Locate the cell with the specified text and output its (x, y) center coordinate. 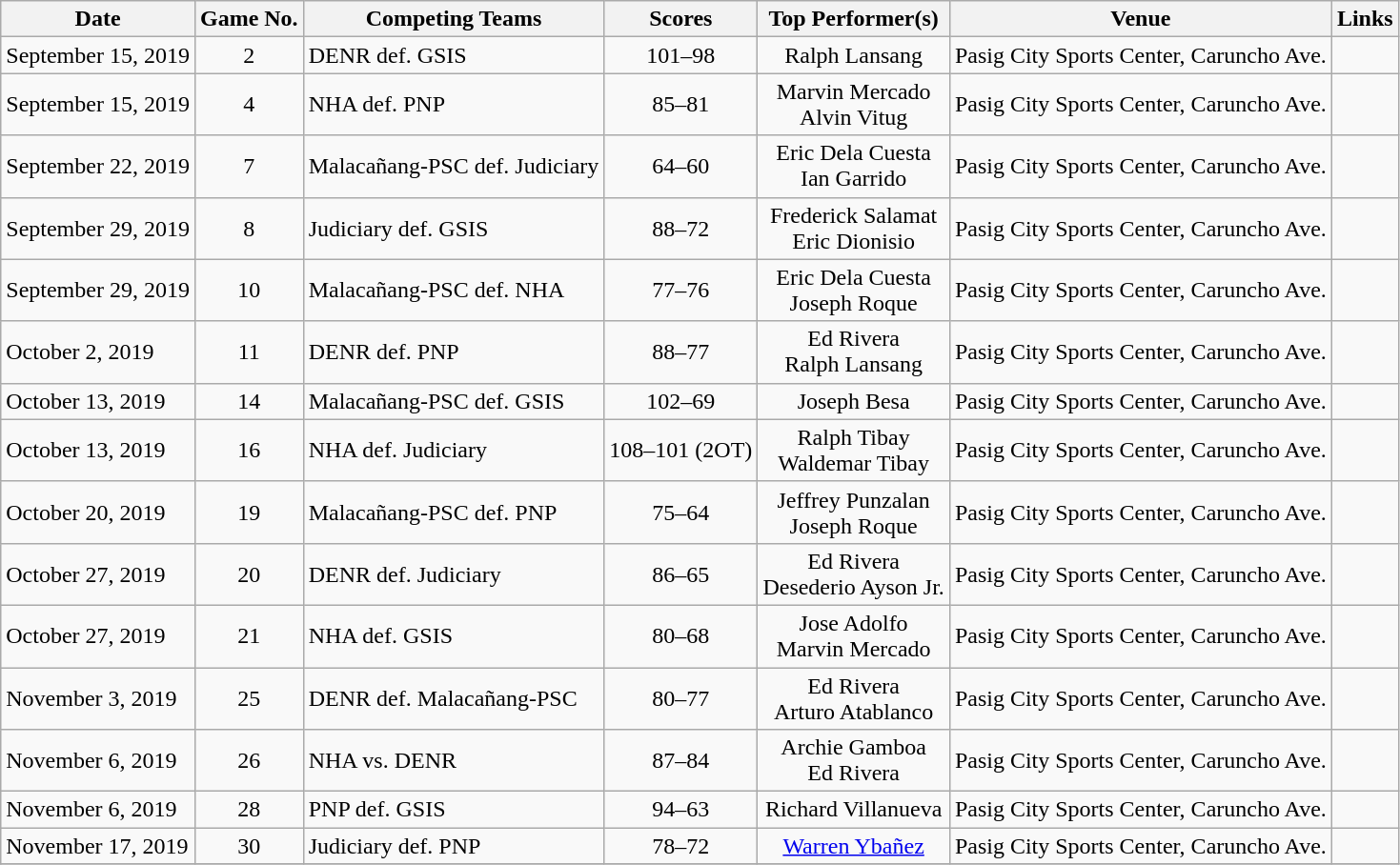
21 (249, 636)
NHA def. PNP (454, 105)
25 (249, 697)
85–81 (680, 105)
7 (249, 166)
19 (249, 513)
Warren Ybañez (854, 846)
Joseph Besa (854, 401)
Malacañang-PSC def. PNP (454, 513)
102–69 (680, 401)
14 (249, 401)
Frederick Salamat Eric Dionisio (854, 229)
Malacañang-PSC def. GSIS (454, 401)
Top Performer(s) (854, 19)
Ed Rivera Ralph Lansang (854, 352)
Ralph Lansang (854, 55)
PNP def. GSIS (454, 810)
16 (249, 450)
Ed Rivera Arturo Atablanco (854, 697)
10 (249, 290)
88–72 (680, 229)
Links (1365, 19)
30 (249, 846)
Richard Villanueva (854, 810)
Competing Teams (454, 19)
Game No. (249, 19)
DENR def. Malacañang-PSC (454, 697)
NHA vs. DENR (454, 760)
Archie Gamboa Ed Rivera (854, 760)
NHA def. Judiciary (454, 450)
4 (249, 105)
101–98 (680, 55)
26 (249, 760)
80–68 (680, 636)
108–101 (2OT) (680, 450)
Date (98, 19)
Malacañang-PSC def. Judiciary (454, 166)
2 (249, 55)
Judiciary def. GSIS (454, 229)
88–77 (680, 352)
November 17, 2019 (98, 846)
Scores (680, 19)
Jeffrey Punzalan Joseph Roque (854, 513)
Eric Dela Cuesta Ian Garrido (854, 166)
October 20, 2019 (98, 513)
8 (249, 229)
DENR def. Judiciary (454, 573)
11 (249, 352)
DENR def. GSIS (454, 55)
Marvin Mercado Alvin Vitug (854, 105)
75–64 (680, 513)
78–72 (680, 846)
Eric Dela Cuesta Joseph Roque (854, 290)
87–84 (680, 760)
Ed Rivera Desederio Ayson Jr. (854, 573)
94–63 (680, 810)
77–76 (680, 290)
DENR def. PNP (454, 352)
Ralph Tibay Waldemar Tibay (854, 450)
NHA def. GSIS (454, 636)
80–77 (680, 697)
Jose Adolfo Marvin Mercado (854, 636)
Venue (1140, 19)
28 (249, 810)
64–60 (680, 166)
November 3, 2019 (98, 697)
Judiciary def. PNP (454, 846)
September 22, 2019 (98, 166)
20 (249, 573)
86–65 (680, 573)
Malacañang-PSC def. NHA (454, 290)
October 2, 2019 (98, 352)
